Scan for the cell matching the given text and deliver its (x, y) coordinate at center. 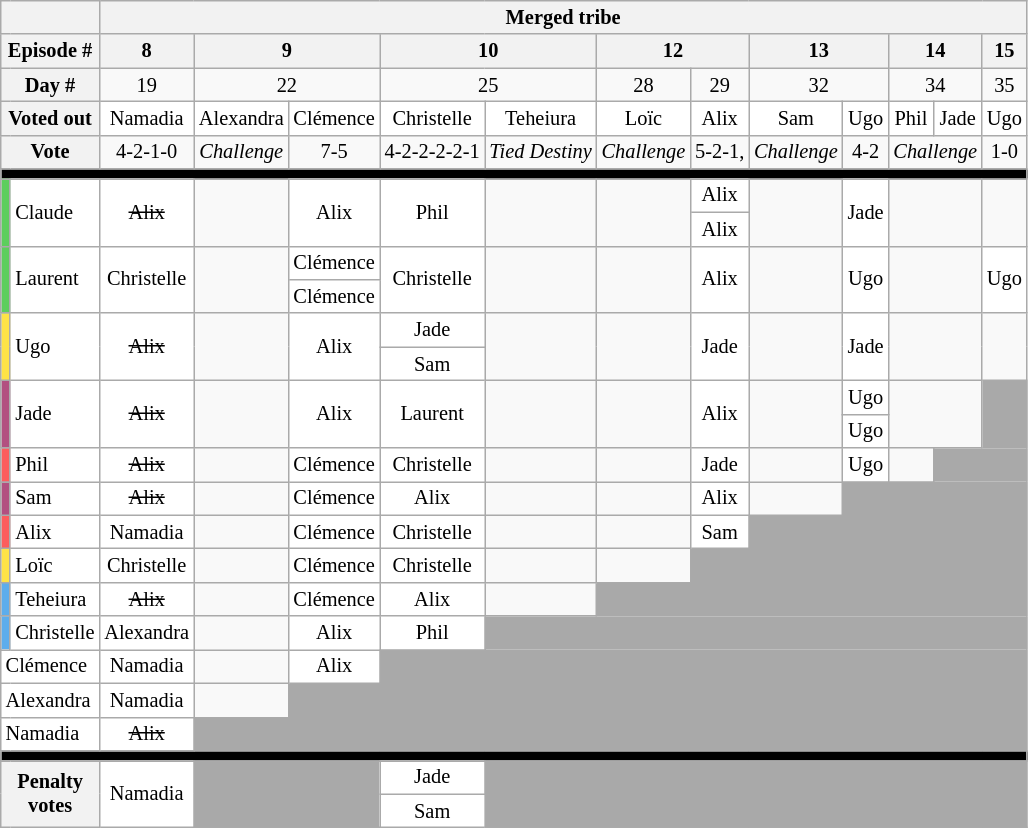
Claude (54, 212)
8 (146, 51)
4-2 (866, 152)
Penaltyvotes (50, 794)
Day # (50, 85)
1-0 (1004, 152)
35 (1004, 85)
7-5 (334, 152)
14 (934, 51)
13 (818, 51)
4-2-1-0 (146, 152)
22 (287, 85)
Episode # (50, 51)
Merged tribe (562, 17)
Vote (50, 152)
28 (644, 85)
4-2-2-2-2-1 (432, 152)
15 (1004, 51)
25 (488, 85)
9 (287, 51)
19 (146, 85)
Tied Destiny (541, 152)
10 (488, 51)
34 (934, 85)
Voted out (50, 118)
12 (673, 51)
32 (818, 85)
29 (720, 85)
5-2-1, (720, 152)
